Determine the (x, y) coordinate at the center of the cell enclosing the given text.  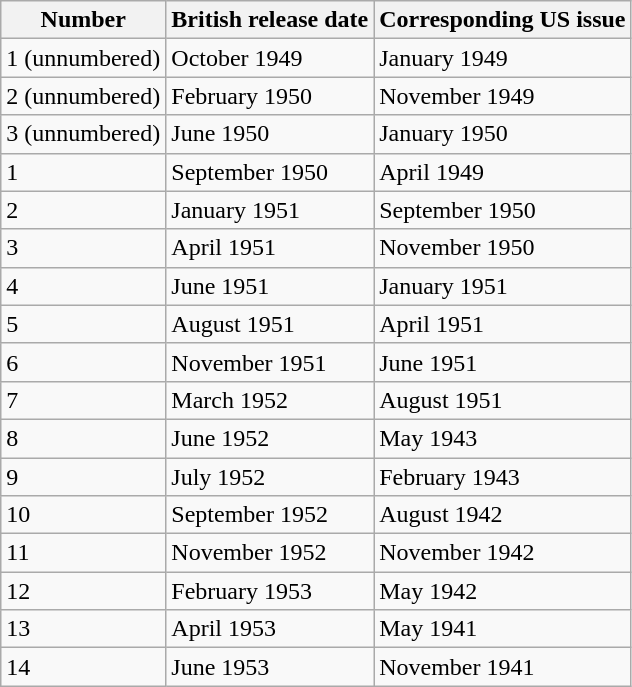
June 1952 (270, 438)
April 1953 (270, 629)
9 (84, 477)
British release date (270, 20)
January 1949 (502, 58)
February 1943 (502, 477)
Corresponding US issue (502, 20)
October 1949 (270, 58)
March 1952 (270, 400)
November 1941 (502, 667)
June 1953 (270, 667)
4 (84, 286)
13 (84, 629)
September 1952 (270, 515)
June 1950 (270, 134)
14 (84, 667)
January 1950 (502, 134)
May 1942 (502, 591)
May 1943 (502, 438)
February 1950 (270, 96)
November 1951 (270, 362)
November 1952 (270, 553)
12 (84, 591)
3 (unnumbered) (84, 134)
5 (84, 324)
11 (84, 553)
May 1941 (502, 629)
6 (84, 362)
November 1949 (502, 96)
3 (84, 248)
2 (84, 210)
April 1949 (502, 172)
7 (84, 400)
July 1952 (270, 477)
February 1953 (270, 591)
November 1950 (502, 248)
1 (84, 172)
10 (84, 515)
2 (unnumbered) (84, 96)
1 (unnumbered) (84, 58)
November 1942 (502, 553)
8 (84, 438)
Number (84, 20)
August 1942 (502, 515)
